Provide the [x, y] coordinate of the cell's center where the given text is located.  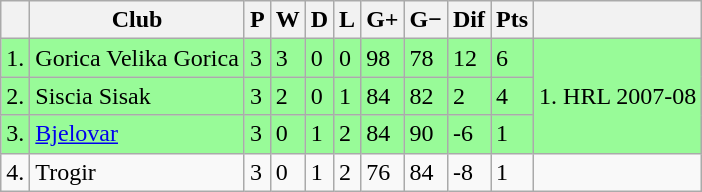
Club [138, 20]
6 [512, 58]
90 [426, 134]
12 [468, 58]
82 [426, 96]
Siscia Sisak [138, 96]
76 [382, 172]
L [348, 20]
P [257, 20]
G+ [382, 20]
Pts [512, 20]
78 [426, 58]
Bjelovar [138, 134]
Gorica Velika Gorica [138, 58]
1. HRL 2007-08 [618, 96]
-8 [468, 172]
Dif [468, 20]
3. [16, 134]
1. [16, 58]
D [319, 20]
4. [16, 172]
-6 [468, 134]
W [288, 20]
98 [382, 58]
4 [512, 96]
G− [426, 20]
2. [16, 96]
Trogir [138, 172]
